Scan for the cell matching the given text and deliver its (X, Y) coordinate at center. 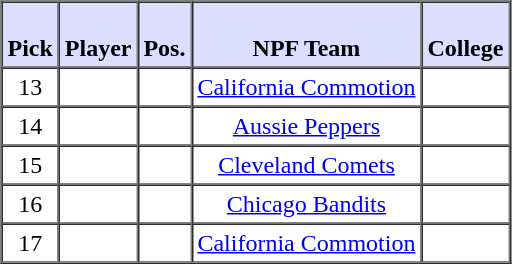
Player (98, 35)
NPF Team (306, 35)
Chicago Bandits (306, 204)
16 (30, 204)
14 (30, 126)
Aussie Peppers (306, 126)
Cleveland Comets (306, 166)
15 (30, 166)
College (465, 35)
17 (30, 244)
Pos. (164, 35)
Pick (30, 35)
13 (30, 88)
